For the text-containing cell, return its midpoint in (x, y) coordinate format. 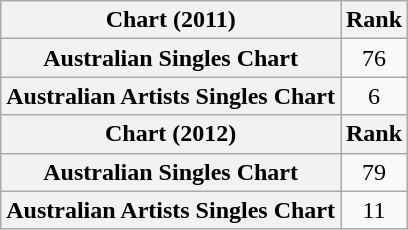
Chart (2012) (171, 134)
11 (374, 210)
76 (374, 58)
6 (374, 96)
79 (374, 172)
Chart (2011) (171, 20)
